Scan for the cell matching the given text and deliver its (x, y) coordinate at center. 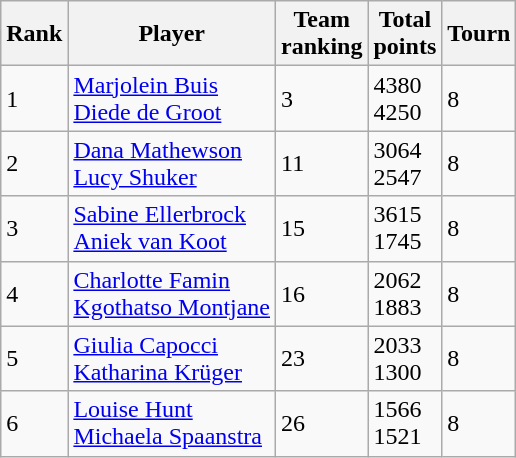
Totalpoints (405, 34)
Rank (34, 34)
16 (322, 294)
26 (322, 424)
Player (172, 34)
5 (34, 358)
Sabine Ellerbrock Aniek van Koot (172, 228)
2 (34, 164)
Charlotte Famin Kgothatso Montjane (172, 294)
11 (322, 164)
30642547 (405, 164)
Louise Hunt Michaela Spaanstra (172, 424)
Teamranking (322, 34)
4 (34, 294)
43804250 (405, 98)
6 (34, 424)
20621883 (405, 294)
23 (322, 358)
Tourn (479, 34)
Dana Mathewson Lucy Shuker (172, 164)
15661521 (405, 424)
36151745 (405, 228)
1 (34, 98)
Marjolein Buis Diede de Groot (172, 98)
Giulia Capocci Katharina Krüger (172, 358)
20331300 (405, 358)
15 (322, 228)
